Return the [x, y] coordinate for the center point of the cell that contains the specified text.  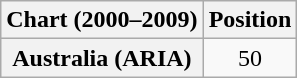
Australia (ARIA) [102, 58]
50 [250, 58]
Position [250, 20]
Chart (2000–2009) [102, 20]
